Find where the given text appears and provide that cell's center as [X, Y] coordinate. 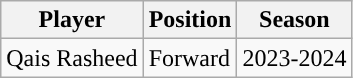
Position [190, 20]
Forward [190, 58]
2023-2024 [294, 58]
Season [294, 20]
Qais Rasheed [72, 58]
Player [72, 20]
